Provide the (X, Y) coordinate of the cell's center where the given text is located.  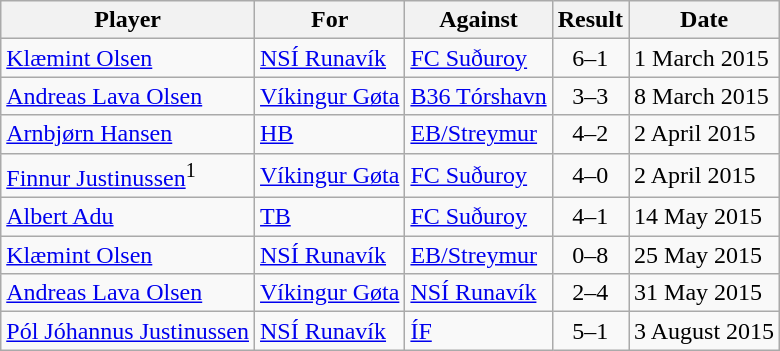
3 August 2015 (704, 331)
1 March 2015 (704, 58)
For (330, 20)
Pól Jóhannus Justinussen (128, 331)
4–1 (590, 217)
TB (330, 217)
ÍF (478, 331)
14 May 2015 (704, 217)
Arnbjørn Hansen (128, 134)
6–1 (590, 58)
Finnur Justinussen1 (128, 176)
2–4 (590, 293)
Albert Adu (128, 217)
0–8 (590, 255)
Date (704, 20)
Result (590, 20)
4–0 (590, 176)
5–1 (590, 331)
Player (128, 20)
25 May 2015 (704, 255)
4–2 (590, 134)
3–3 (590, 96)
B36 Tórshavn (478, 96)
Against (478, 20)
HB (330, 134)
8 March 2015 (704, 96)
31 May 2015 (704, 293)
